Return the [X, Y] coordinate for the center point of the cell that contains the specified text.  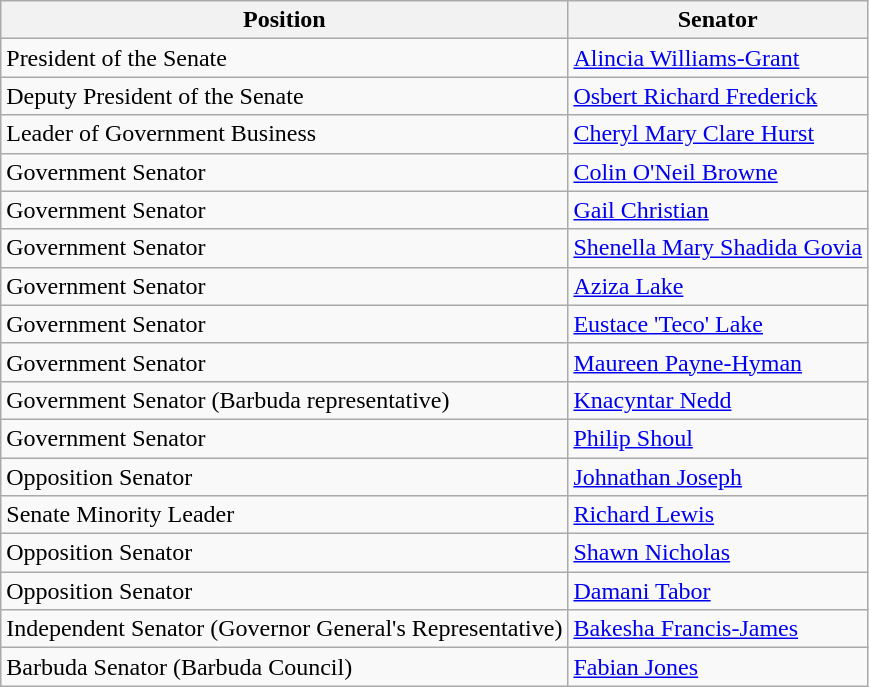
Senate Minority Leader [284, 515]
Shenella Mary Shadida Govia [718, 248]
Knacyntar Nedd [718, 400]
Shawn Nicholas [718, 553]
Bakesha Francis-James [718, 629]
Senator [718, 20]
Eustace 'Teco' Lake [718, 324]
Fabian Jones [718, 667]
Alincia Williams-Grant [718, 58]
Barbuda Senator (Barbuda Council) [284, 667]
Damani Tabor [718, 591]
Gail Christian [718, 210]
Philip Shoul [718, 438]
Maureen Payne-Hyman [718, 362]
Government Senator (Barbuda representative) [284, 400]
Leader of Government Business [284, 134]
Position [284, 20]
Osbert Richard Frederick [718, 96]
Johnathan Joseph [718, 477]
Independent Senator (Governor General's Representative) [284, 629]
Colin O'Neil Browne [718, 172]
Cheryl Mary Clare Hurst [718, 134]
Deputy President of the Senate [284, 96]
Aziza Lake [718, 286]
President of the Senate [284, 58]
Richard Lewis [718, 515]
